Extract the [X, Y] coordinate from the center of the cell holding the provided text.  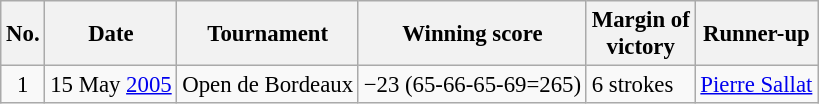
Tournament [268, 34]
Winning score [472, 34]
15 May 2005 [111, 85]
6 strokes [640, 85]
Runner-up [756, 34]
Pierre Sallat [756, 85]
Margin ofvictory [640, 34]
Open de Bordeaux [268, 85]
No. [23, 34]
−23 (65-66-65-69=265) [472, 85]
Date [111, 34]
1 [23, 85]
